Capture the cell that displays the provided text and extract its [X, Y] central coordinate. 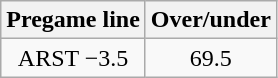
ARST −3.5 [74, 58]
Over/under [210, 20]
69.5 [210, 58]
Pregame line [74, 20]
